Extract the [X, Y] coordinate from the center of the cell holding the provided text.  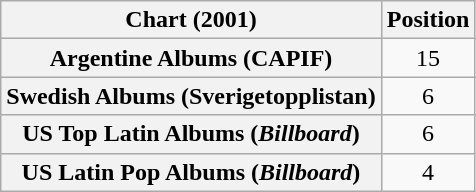
Argentine Albums (CAPIF) [191, 58]
US Latin Pop Albums (Billboard) [191, 172]
Position [428, 20]
Chart (2001) [191, 20]
US Top Latin Albums (Billboard) [191, 134]
4 [428, 172]
Swedish Albums (Sverigetopplistan) [191, 96]
15 [428, 58]
